Determine the [X, Y] coordinate at the center of the cell enclosing the given text.  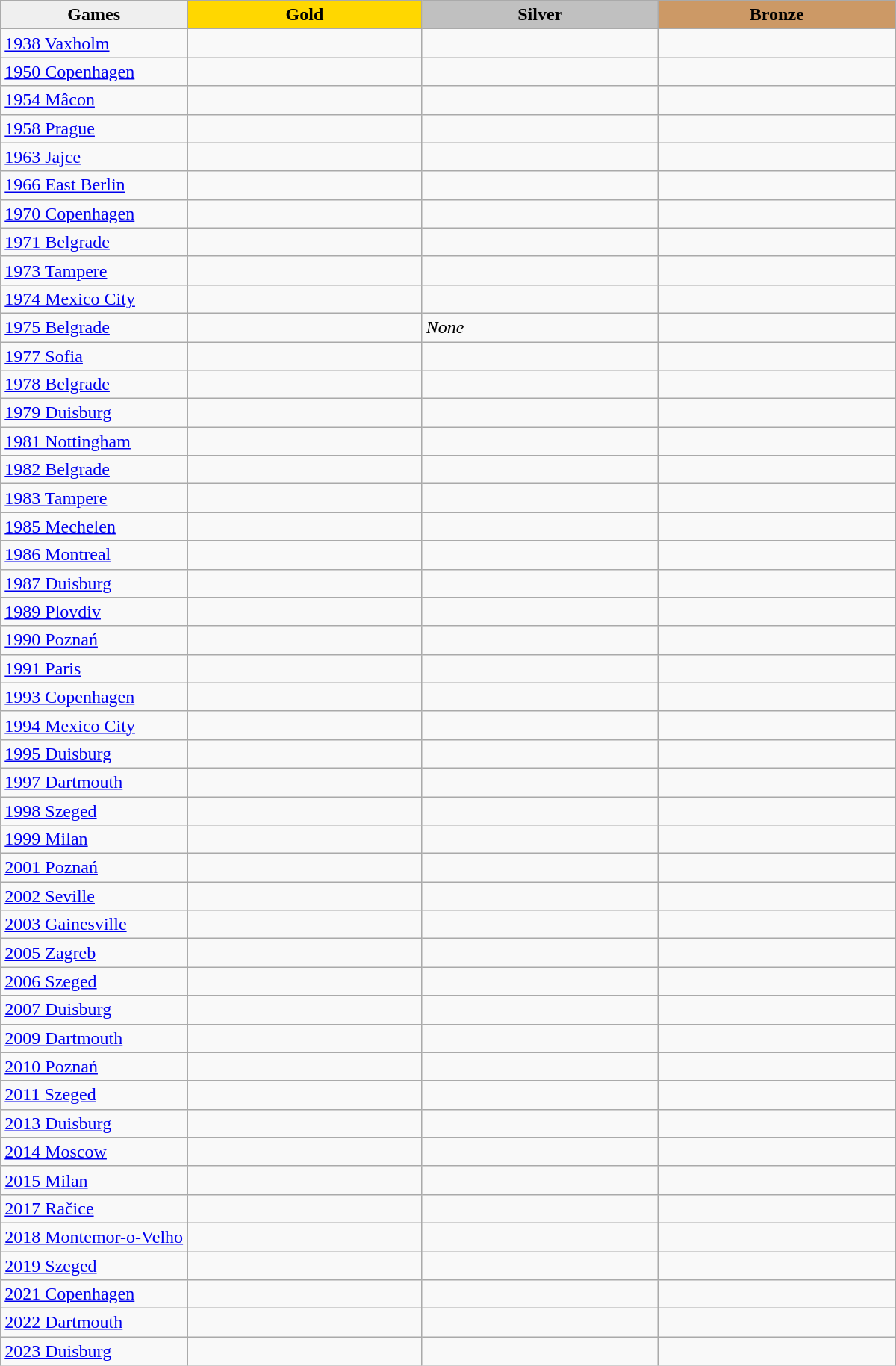
2010 Poznań [94, 1067]
1998 Szeged [94, 810]
2014 Moscow [94, 1152]
1994 Mexico City [94, 725]
1975 Belgrade [94, 327]
1989 Plovdiv [94, 612]
2017 Račice [94, 1208]
1973 Tampere [94, 270]
1938 Vaxholm [94, 43]
1991 Paris [94, 668]
1993 Copenhagen [94, 697]
2013 Duisburg [94, 1123]
None [540, 327]
1995 Duisburg [94, 754]
1963 Jajce [94, 157]
2021 Copenhagen [94, 1294]
2023 Duisburg [94, 1351]
1986 Montreal [94, 555]
Bronze [777, 15]
1971 Belgrade [94, 242]
1954 Mâcon [94, 100]
1983 Tampere [94, 498]
2005 Zagreb [94, 953]
2007 Duisburg [94, 1010]
Gold [305, 15]
2006 Szeged [94, 981]
2015 Milan [94, 1180]
1974 Mexico City [94, 299]
1982 Belgrade [94, 470]
2002 Seville [94, 896]
2001 Poznań [94, 868]
2019 Szeged [94, 1266]
1997 Dartmouth [94, 782]
1950 Copenhagen [94, 72]
Games [94, 15]
2009 Dartmouth [94, 1038]
2011 Szeged [94, 1095]
1985 Mechelen [94, 527]
1981 Nottingham [94, 441]
1999 Milan [94, 839]
2003 Gainesville [94, 925]
2018 Montemor-o-Velho [94, 1237]
1987 Duisburg [94, 583]
1966 East Berlin [94, 185]
1977 Sofia [94, 356]
2022 Dartmouth [94, 1323]
Silver [540, 15]
1979 Duisburg [94, 413]
1990 Poznań [94, 640]
1978 Belgrade [94, 385]
1970 Copenhagen [94, 214]
1958 Prague [94, 128]
